Pinpoint the cell where the given text exists, returning its [x, y] midpoint coordinate. 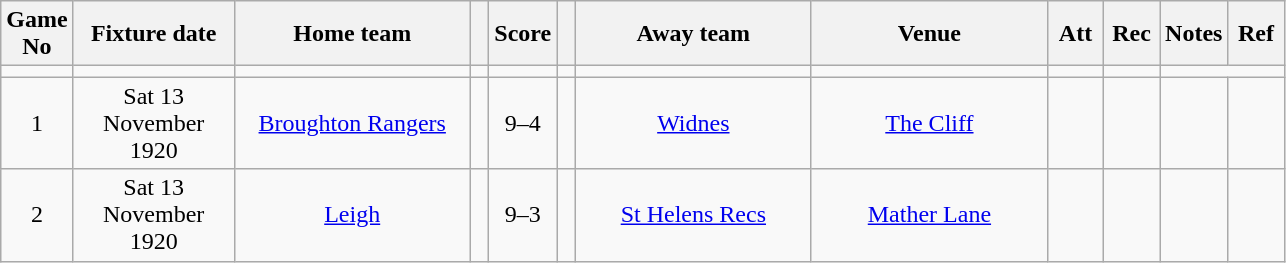
Widnes [693, 123]
Venue [929, 34]
Rec [1132, 34]
9–4 [523, 123]
Notes [1194, 34]
1 [37, 123]
St Helens Recs [693, 215]
The Cliff [929, 123]
Att [1075, 34]
Fixture date [154, 34]
Mather Lane [929, 215]
Broughton Rangers [352, 123]
Game No [37, 34]
Score [523, 34]
Home team [352, 34]
Away team [693, 34]
Ref [1256, 34]
Leigh [352, 215]
9–3 [523, 215]
2 [37, 215]
